Pinpoint the cell where the given text exists, returning its (x, y) midpoint coordinate. 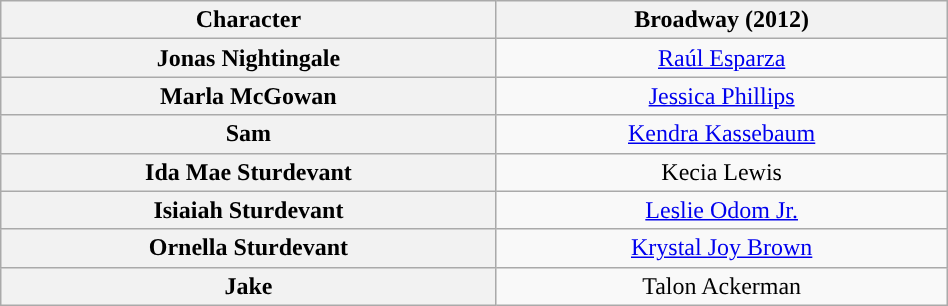
Kecia Lewis (722, 172)
Sam (248, 134)
Ornella Sturdevant (248, 248)
Jonas Nightingale (248, 58)
Jake (248, 286)
Ida Mae Sturdevant (248, 172)
Character (248, 20)
Raúl Esparza (722, 58)
Isiaiah Sturdevant (248, 210)
Jessica Phillips (722, 96)
Marla McGowan (248, 96)
Kendra Kassebaum (722, 134)
Broadway (2012) (722, 20)
Krystal Joy Brown (722, 248)
Leslie Odom Jr. (722, 210)
Talon Ackerman (722, 286)
